Output the (x, y) coordinate of the center of the cell containing the given text.  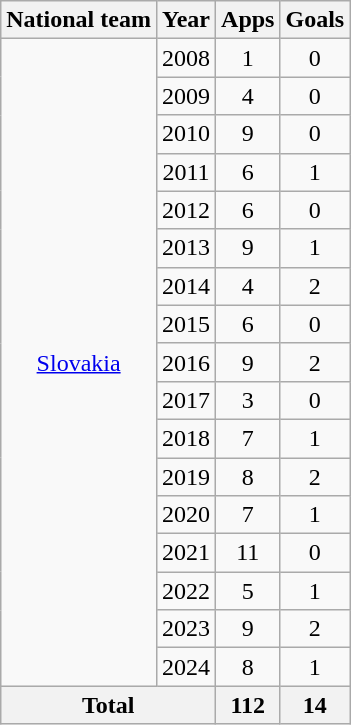
2023 (186, 629)
14 (315, 705)
2010 (186, 134)
Year (186, 20)
2014 (186, 286)
Goals (315, 20)
5 (248, 591)
2009 (186, 96)
Apps (248, 20)
2021 (186, 553)
Total (108, 705)
2015 (186, 324)
2018 (186, 438)
2019 (186, 477)
2011 (186, 172)
2017 (186, 400)
2012 (186, 210)
2024 (186, 667)
2008 (186, 58)
3 (248, 400)
2016 (186, 362)
Slovakia (79, 362)
National team (79, 20)
2022 (186, 591)
11 (248, 553)
2020 (186, 515)
2013 (186, 248)
112 (248, 705)
